Capture the cell that displays the provided text and extract its (X, Y) central coordinate. 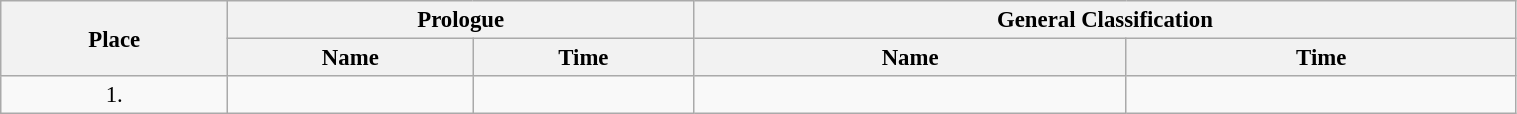
1. (114, 95)
Place (114, 38)
Prologue (461, 20)
General Classification (1105, 20)
